For the text-containing cell, return its midpoint in (x, y) coordinate format. 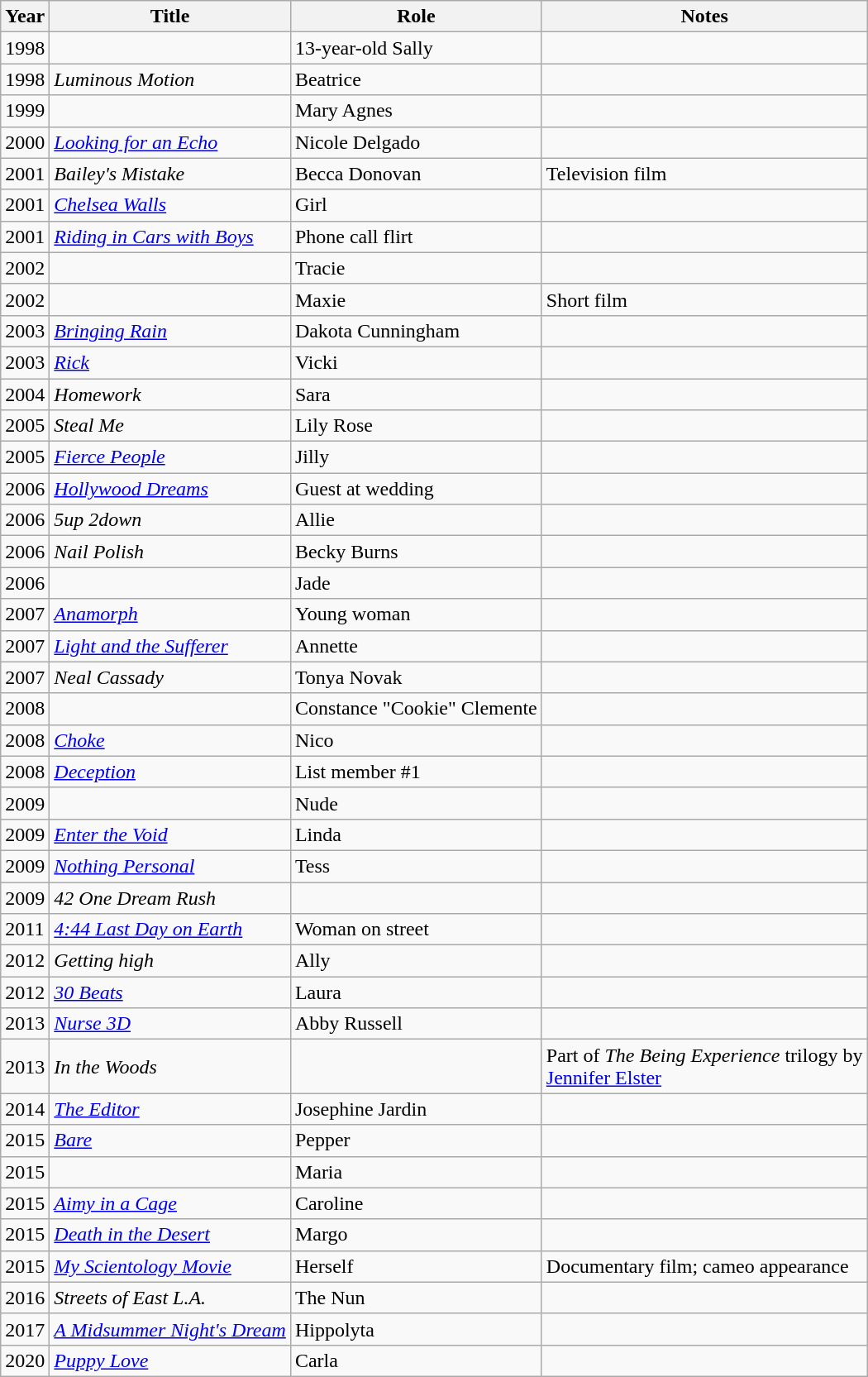
Maria (416, 1172)
Short film (704, 299)
Television film (704, 174)
Bringing Rain (170, 331)
Nail Polish (170, 552)
2011 (25, 930)
Getting high (170, 961)
Documentary film; cameo appearance (704, 1266)
Beatrice (416, 79)
Allie (416, 520)
5up 2down (170, 520)
Riding in Cars with Boys (170, 237)
Linda (416, 834)
Girl (416, 205)
1999 (25, 111)
Enter the Void (170, 834)
Tess (416, 866)
My Scientology Movie (170, 1266)
Becca Donovan (416, 174)
Death in the Desert (170, 1235)
Nurse 3D (170, 1024)
Nude (416, 803)
Laura (416, 992)
In the Woods (170, 1067)
30 Beats (170, 992)
Fierce People (170, 457)
Vicki (416, 362)
Herself (416, 1266)
Constance "Cookie" Clemente (416, 709)
Dakota Cunningham (416, 331)
Deception (170, 772)
Ally (416, 961)
Homework (170, 394)
Chelsea Walls (170, 205)
Sara (416, 394)
Annette (416, 646)
Carla (416, 1360)
Young woman (416, 614)
Looking for an Echo (170, 142)
Bare (170, 1140)
Margo (416, 1235)
The Editor (170, 1109)
Lily Rose (416, 426)
42 One Dream Rush (170, 897)
2016 (25, 1298)
2020 (25, 1360)
Puppy Love (170, 1360)
Notes (704, 17)
Woman on street (416, 930)
A Midsummer Night's Dream (170, 1329)
Title (170, 17)
Luminous Motion (170, 79)
Neal Cassady (170, 677)
2000 (25, 142)
Hollywood Dreams (170, 489)
Phone call flirt (416, 237)
Choke (170, 740)
Year (25, 17)
Abby Russell (416, 1024)
List member #1 (416, 772)
2014 (25, 1109)
Caroline (416, 1203)
Anamorph (170, 614)
Role (416, 17)
Nico (416, 740)
Mary Agnes (416, 111)
Nicole Delgado (416, 142)
Jilly (416, 457)
Light and the Sufferer (170, 646)
4:44 Last Day on Earth (170, 930)
Tonya Novak (416, 677)
Becky Burns (416, 552)
Aimy in a Cage (170, 1203)
13-year-old Sally (416, 48)
Jade (416, 583)
Part of The Being Experience trilogy byJennifer Elster (704, 1067)
Maxie (416, 299)
Rick (170, 362)
Bailey's Mistake (170, 174)
Josephine Jardin (416, 1109)
The Nun (416, 1298)
2004 (25, 394)
Tracie (416, 268)
Nothing Personal (170, 866)
2017 (25, 1329)
Guest at wedding (416, 489)
Pepper (416, 1140)
Hippolyta (416, 1329)
Steal Me (170, 426)
Streets of East L.A. (170, 1298)
